Return the (X, Y) coordinate for the center point of the cell that contains the specified text.  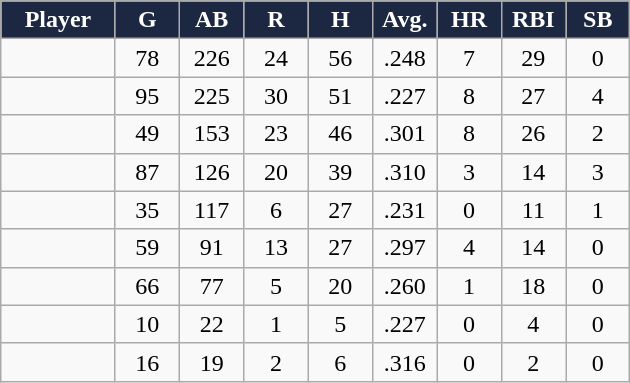
24 (276, 58)
.260 (404, 286)
59 (147, 248)
35 (147, 210)
19 (211, 362)
39 (340, 172)
22 (211, 324)
46 (340, 134)
95 (147, 96)
Player (58, 20)
23 (276, 134)
26 (533, 134)
11 (533, 210)
.231 (404, 210)
G (147, 20)
.316 (404, 362)
49 (147, 134)
51 (340, 96)
.248 (404, 58)
RBI (533, 20)
R (276, 20)
Avg. (404, 20)
16 (147, 362)
AB (211, 20)
10 (147, 324)
.297 (404, 248)
153 (211, 134)
13 (276, 248)
91 (211, 248)
77 (211, 286)
H (340, 20)
78 (147, 58)
SB (598, 20)
.310 (404, 172)
HR (469, 20)
56 (340, 58)
18 (533, 286)
7 (469, 58)
66 (147, 286)
87 (147, 172)
225 (211, 96)
126 (211, 172)
.301 (404, 134)
117 (211, 210)
29 (533, 58)
226 (211, 58)
30 (276, 96)
